Return the (X, Y) coordinate for the center point of the cell that contains the specified text.  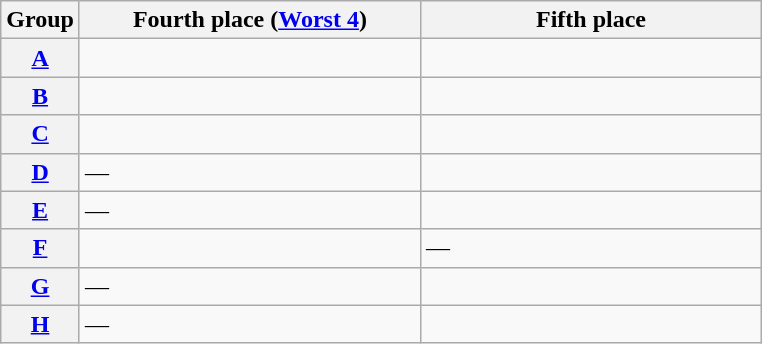
H (40, 324)
C (40, 134)
Fourth place (Worst 4) (250, 20)
B (40, 96)
A (40, 58)
D (40, 172)
Group (40, 20)
Fifth place (590, 20)
F (40, 248)
E (40, 210)
G (40, 286)
